Provide the [X, Y] coordinate of the cell's center where the given text is located.  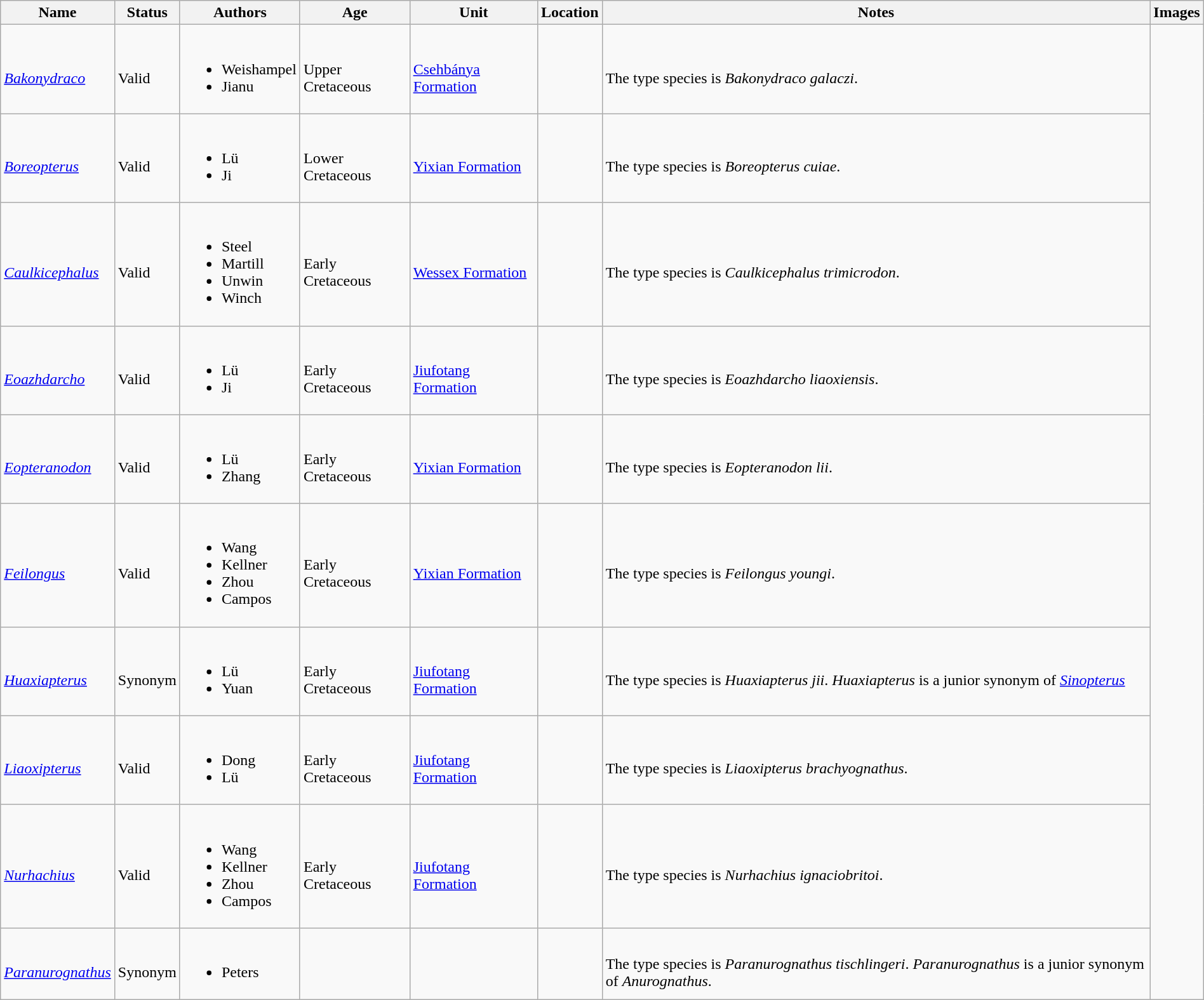
Location [570, 13]
Unit [474, 13]
LüZhang [240, 459]
The type species is Feilongus youngi. [876, 565]
Huaxiapterus [58, 671]
Authors [240, 13]
SteelMartillUnwinWinch [240, 264]
The type species is Liaoxipterus brachyognathus. [876, 760]
Bakonydraco [58, 69]
Upper Cretaceous [354, 69]
Paranurognathus [58, 964]
The type species is Boreopterus cuiae. [876, 158]
Eopteranodon [58, 459]
Caulkicephalus [58, 264]
Lower Cretaceous [354, 158]
Peters [240, 964]
Status [147, 13]
Boreopterus [58, 158]
Name [58, 13]
The type species is Paranurognathus tischlingeri. Paranurognathus is a junior synonym of Anurognathus. [876, 964]
Nurhachius [58, 866]
Images [1177, 13]
The type species is Nurhachius ignaciobritoi. [876, 866]
Csehbánya Formation [474, 69]
The type species is Caulkicephalus trimicrodon. [876, 264]
Eoazhdarcho [58, 370]
Notes [876, 13]
The type species is Eopteranodon lii. [876, 459]
Feilongus [58, 565]
Age [354, 13]
The type species is Bakonydraco galaczi. [876, 69]
The type species is Huaxiapterus jii. Huaxiapterus is a junior synonym of Sinopterus [876, 671]
LüYuan [240, 671]
DongLü [240, 760]
The type species is Eoazhdarcho liaoxiensis. [876, 370]
Liaoxipterus [58, 760]
Wessex Formation [474, 264]
WeishampelJianu [240, 69]
